Extract the [x, y] coordinate from the center of the cell holding the provided text.  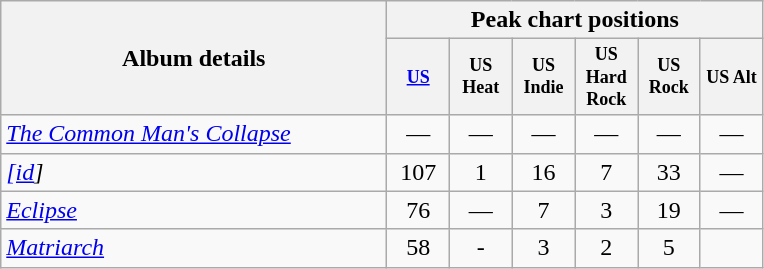
107 [418, 172]
Eclipse [194, 210]
US Indie [544, 77]
- [480, 248]
Matriarch [194, 248]
5 [670, 248]
Album details [194, 58]
[id] [194, 172]
US Alt [732, 77]
58 [418, 248]
2 [606, 248]
US [418, 77]
US Hard Rock [606, 77]
19 [670, 210]
76 [418, 210]
US Rock [670, 77]
1 [480, 172]
33 [670, 172]
Peak chart positions [575, 20]
The Common Man's Collapse [194, 134]
16 [544, 172]
US Heat [480, 77]
